Search for the cell housing the specified text and yield its [x, y] center coordinate. 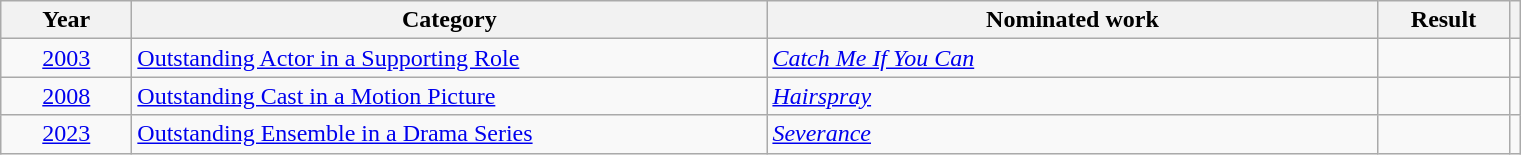
2003 [66, 58]
Category [450, 20]
Outstanding Ensemble in a Drama Series [450, 134]
Catch Me If You Can [1072, 58]
Outstanding Actor in a Supporting Role [450, 58]
Result [1444, 20]
Severance [1072, 134]
Hairspray [1072, 96]
Outstanding Cast in a Motion Picture [450, 96]
2023 [66, 134]
Year [66, 20]
Nominated work [1072, 20]
2008 [66, 96]
